Find where the given text appears and provide that cell's center as [x, y] coordinate. 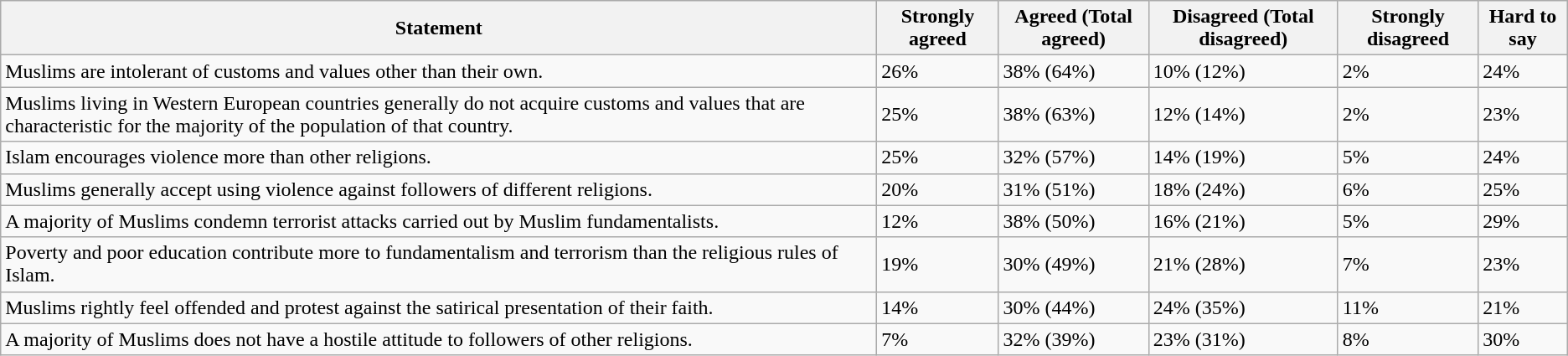
21% [1523, 307]
12% [938, 221]
32% (57%) [1074, 157]
24% (35%) [1243, 307]
A majority of Muslims condemn terrorist attacks carried out by Muslim fundamentalists. [439, 221]
Islam encourages violence more than other religions. [439, 157]
Disagreed (Total disagreed) [1243, 28]
20% [938, 189]
26% [938, 71]
38% (64%) [1074, 71]
6% [1408, 189]
32% (39%) [1074, 339]
10% (12%) [1243, 71]
30% [1523, 339]
19% [938, 265]
Muslims rightly feel offended and protest against the satirical presentation of their faith. [439, 307]
12% (14%) [1243, 114]
30% (49%) [1074, 265]
14% (19%) [1243, 157]
Muslims generally accept using violence against followers of different religions. [439, 189]
Agreed (Total agreed) [1074, 28]
Muslims are intolerant of customs and values other than their own. [439, 71]
21% (28%) [1243, 265]
Strongly agreed [938, 28]
11% [1408, 307]
8% [1408, 339]
Hard to say [1523, 28]
18% (24%) [1243, 189]
14% [938, 307]
Statement [439, 28]
Poverty and poor education contribute more to fundamentalism and terrorism than the religious rules of Islam. [439, 265]
38% (50%) [1074, 221]
16% (21%) [1243, 221]
23% (31%) [1243, 339]
Strongly disagreed [1408, 28]
A majority of Muslims does not have a hostile attitude to followers of other religions. [439, 339]
29% [1523, 221]
30% (44%) [1074, 307]
38% (63%) [1074, 114]
31% (51%) [1074, 189]
